For the text-containing cell, return its midpoint in [x, y] coordinate format. 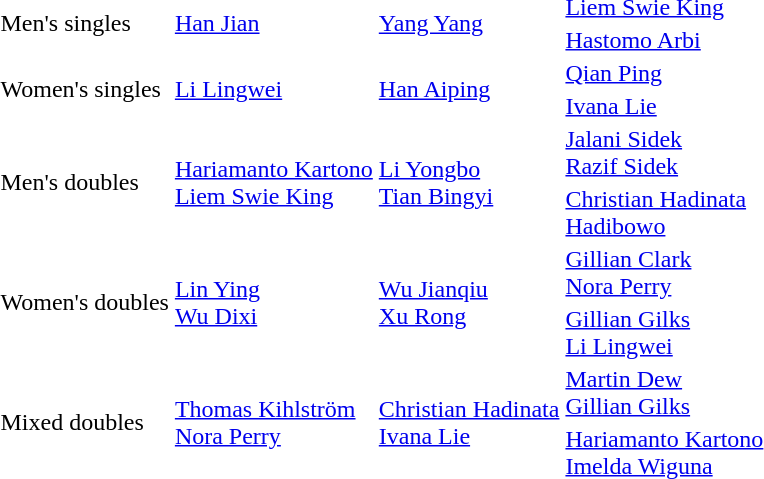
Li Yongbo Tian Bingyi [469, 182]
Hariamanto Kartono Liem Swie King [274, 182]
Li Lingwei [274, 90]
Han Aiping [469, 90]
Wu Jianqiu Xu Rong [469, 302]
Lin Ying Wu Dixi [274, 302]
